Extract the [X, Y] coordinate from the center of the cell holding the provided text.  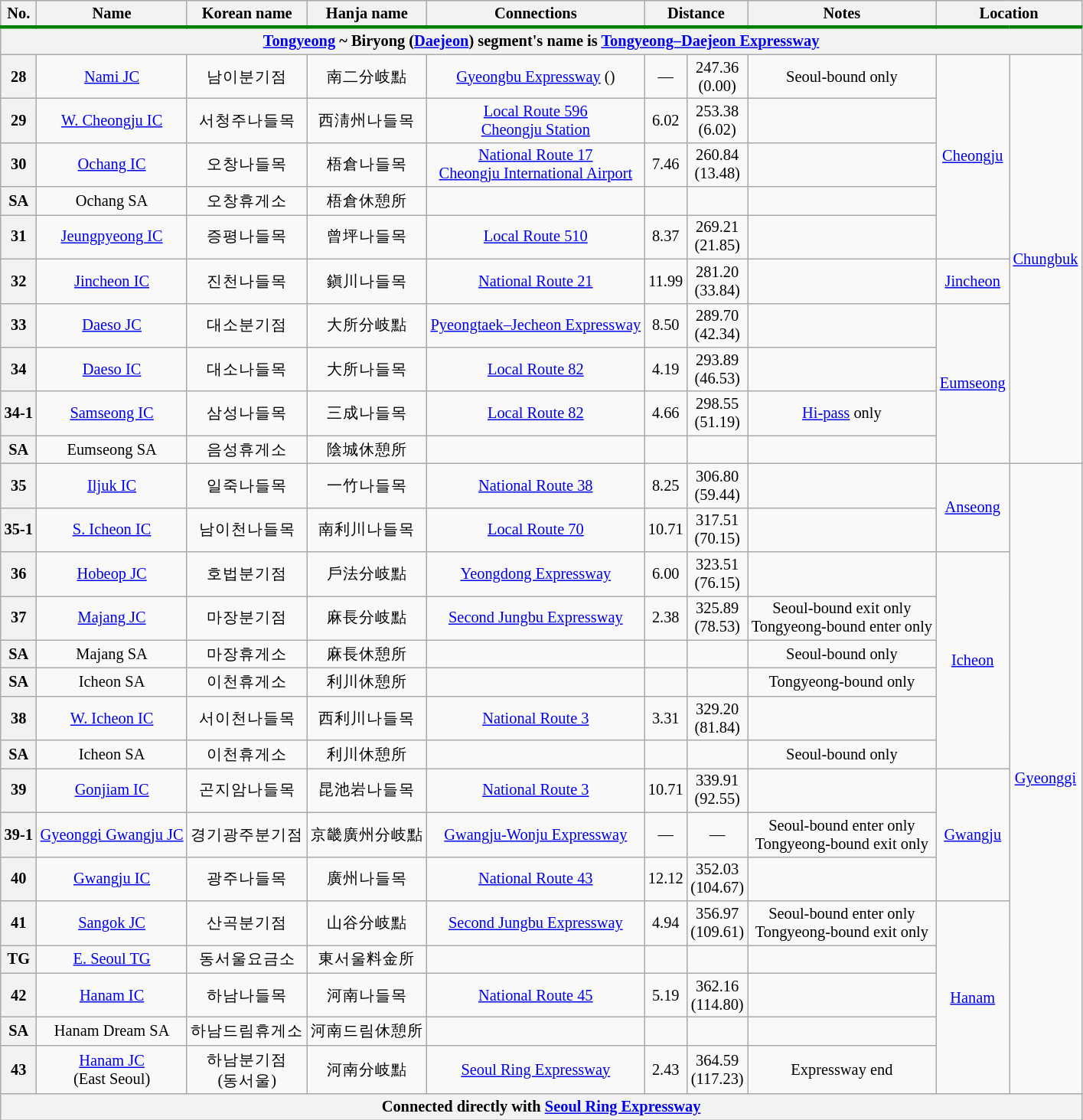
Gyeongbu Expressway () [536, 77]
29 [18, 120]
362.16(114.80) [718, 995]
東서울料金所 [367, 958]
三成나들목 [367, 413]
梧倉休憩所 [367, 201]
Jincheon IC [112, 281]
281.20(33.84) [718, 281]
36 [18, 574]
Eumseong [973, 384]
남이분기점 [246, 77]
삼성나들목 [246, 413]
6.00 [666, 574]
28 [18, 77]
麻長休憩所 [367, 654]
산곡분기점 [246, 922]
No. [18, 14]
34-1 [18, 413]
증평나들목 [246, 237]
Gyeonggi [1045, 779]
호법분기점 [246, 574]
Seoul Ring Expressway [536, 1069]
음성휴게소 [246, 450]
Hanam IC [112, 995]
남이천나들목 [246, 530]
8.50 [666, 325]
하남드림휴게소 [246, 1030]
42 [18, 995]
317.51(70.15) [718, 530]
43 [18, 1069]
8.37 [666, 237]
National Route 17Cheongju International Airport [536, 165]
山谷分岐點 [367, 922]
京畿廣州分岐點 [367, 834]
40 [18, 879]
4.66 [666, 413]
323.51(76.15) [718, 574]
Korean name [246, 14]
339.91(92.55) [718, 790]
293.89(46.53) [718, 369]
Seoul-bound exit onlyTongyeong-bound enter only [842, 618]
Ochang SA [112, 201]
33 [18, 325]
Hanja name [367, 14]
Tongyeong-bound only [842, 681]
National Route 43 [536, 879]
11.99 [666, 281]
325.89(78.53) [718, 618]
253.38(6.02) [718, 120]
Sangok JC [112, 922]
Local Route 70 [536, 530]
대소나들목 [246, 369]
Eumseong SA [112, 450]
진천나들목 [246, 281]
National Route 38 [536, 485]
Local Route 510 [536, 237]
西利川나들목 [367, 718]
W. Cheongju IC [112, 120]
대소분기점 [246, 325]
3.31 [666, 718]
오창나들목 [246, 165]
356.97(109.61) [718, 922]
269.21(21.85) [718, 237]
오창휴게소 [246, 201]
일죽나들목 [246, 485]
35-1 [18, 530]
289.70(42.34) [718, 325]
Connections [536, 14]
34 [18, 369]
Local Route 596Cheongju Station [536, 120]
Daeso JC [112, 325]
Pyeongtaek–Jecheon Expressway [536, 325]
National Route 45 [536, 995]
32 [18, 281]
39 [18, 790]
260.84(13.48) [718, 165]
一竹나들목 [367, 485]
西淸州나들목 [367, 120]
曾坪나들목 [367, 237]
Expressway end [842, 1069]
Gwangju-Wonju Expressway [536, 834]
곤지암나들목 [246, 790]
S. Icheon IC [112, 530]
Connected directly with Seoul Ring Expressway [542, 1107]
Iljuk IC [112, 485]
마장분기점 [246, 618]
麻長分岐點 [367, 618]
247.36(0.00) [718, 77]
6.02 [666, 120]
Samseong IC [112, 413]
E. Seoul TG [112, 958]
39-1 [18, 834]
Jeungpyeong IC [112, 237]
7.46 [666, 165]
30 [18, 165]
Cheongju [973, 156]
Nami JC [112, 77]
TG [18, 958]
Ochang IC [112, 165]
31 [18, 237]
306.80(59.44) [718, 485]
Name [112, 14]
329.20(81.84) [718, 718]
Tongyeong ~ Biryong (Daejeon) segment's name is Tongyeong–Daejeon Expressway [542, 41]
南二分岐點 [367, 77]
Majang JC [112, 618]
Distance [696, 14]
마장휴게소 [246, 654]
서이천나들목 [246, 718]
Anseong [973, 507]
41 [18, 922]
Notes [842, 14]
Gwangju IC [112, 879]
Hanam JC(East Seoul) [112, 1069]
2.38 [666, 618]
W. Icheon IC [112, 718]
하남분기점(동서울) [246, 1069]
12.12 [666, 879]
Gwangju [973, 834]
Icheon [973, 660]
Hanam Dream SA [112, 1030]
2.43 [666, 1069]
경기광주분기점 [246, 834]
서청주나들목 [246, 120]
35 [18, 485]
廣州나들목 [367, 879]
梧倉나들목 [367, 165]
Daeso IC [112, 369]
Yeongdong Expressway [536, 574]
大所分岐點 [367, 325]
河南나들목 [367, 995]
National Route 21 [536, 281]
Location [1009, 14]
鎭川나들목 [367, 281]
Hanam [973, 997]
5.19 [666, 995]
Chungbuk [1045, 259]
광주나들목 [246, 879]
河南分岐點 [367, 1069]
Gyeonggi Gwangju JC [112, 834]
Gonjiam IC [112, 790]
8.25 [666, 485]
298.55(51.19) [718, 413]
河南드림休憩所 [367, 1030]
Jincheon [973, 281]
364.59(117.23) [718, 1069]
38 [18, 718]
4.94 [666, 922]
동서울요금소 [246, 958]
4.19 [666, 369]
昆池岩나들목 [367, 790]
Hobeop JC [112, 574]
37 [18, 618]
戶法分岐點 [367, 574]
Hi-pass only [842, 413]
Majang SA [112, 654]
하남나들목 [246, 995]
大所나들목 [367, 369]
352.03(104.67) [718, 879]
南利川나들목 [367, 530]
陰城休憩所 [367, 450]
